Output the [x, y] coordinate of the center of the cell containing the given text.  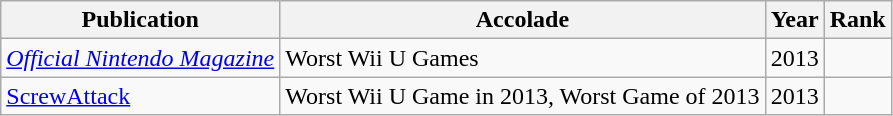
Year [794, 20]
Official Nintendo Magazine [140, 58]
Rank [858, 20]
Worst Wii U Games [522, 58]
Accolade [522, 20]
ScrewAttack [140, 96]
Worst Wii U Game in 2013, Worst Game of 2013 [522, 96]
Publication [140, 20]
